Output the [x, y] coordinate of the center of the cell containing the given text.  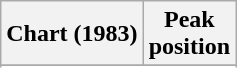
Chart (1983) [72, 34]
Peakposition [189, 34]
